Pinpoint the cell where the given text exists, returning its [X, Y] midpoint coordinate. 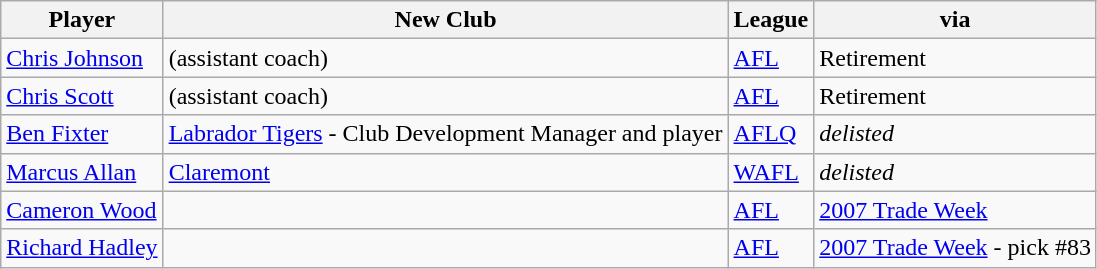
Marcus Allan [82, 172]
Ben Fixter [82, 134]
League [771, 20]
WAFL [771, 172]
Labrador Tigers - Club Development Manager and player [446, 134]
Chris Scott [82, 96]
Cameron Wood [82, 210]
Claremont [446, 172]
New Club [446, 20]
Richard Hadley [82, 248]
Chris Johnson [82, 58]
AFLQ [771, 134]
Player [82, 20]
2007 Trade Week - pick #83 [956, 248]
via [956, 20]
2007 Trade Week [956, 210]
